Scan for the cell matching the given text and deliver its [x, y] coordinate at center. 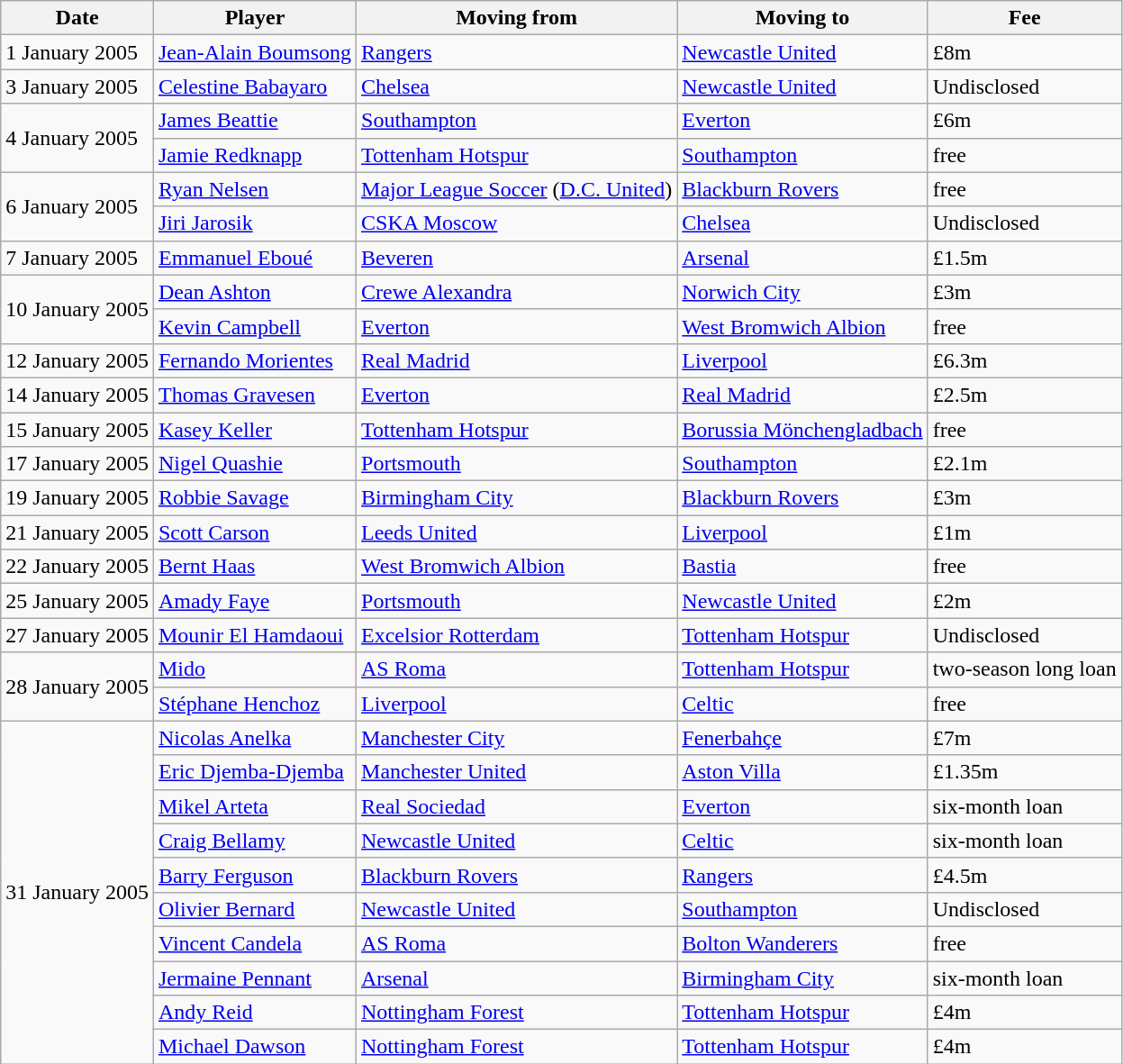
£2.1m [1025, 464]
£1m [1025, 532]
3 January 2005 [77, 86]
12 January 2005 [77, 360]
two-season long loan [1025, 669]
Mounir El Hamdaoui [254, 635]
21 January 2005 [77, 532]
Beveren [517, 258]
Nigel Quashie [254, 464]
Jiri Jarosik [254, 223]
£1.35m [1025, 772]
Jamie Redknapp [254, 155]
Fernando Morientes [254, 360]
Bastia [802, 567]
Moving from [517, 18]
Crewe Alexandra [517, 292]
Stéphane Henchoz [254, 704]
Olivier Bernard [254, 909]
Norwich City [802, 292]
17 January 2005 [77, 464]
Player [254, 18]
£4.5m [1025, 875]
Date [77, 18]
Kevin Campbell [254, 326]
Jean-Alain Boumsong [254, 52]
4 January 2005 [77, 138]
£8m [1025, 52]
Vincent Candela [254, 943]
22 January 2005 [77, 567]
Thomas Gravesen [254, 395]
Mido [254, 669]
CSKA Moscow [517, 223]
Mikel Arteta [254, 806]
Manchester City [517, 738]
Aston Villa [802, 772]
Andy Reid [254, 1013]
Scott Carson [254, 532]
Fenerbahçe [802, 738]
Manchester United [517, 772]
14 January 2005 [77, 395]
£6.3m [1025, 360]
27 January 2005 [77, 635]
Leeds United [517, 532]
Jermaine Pennant [254, 978]
7 January 2005 [77, 258]
£2m [1025, 601]
Eric Djemba-Djemba [254, 772]
10 January 2005 [77, 309]
Craig Bellamy [254, 841]
Fee [1025, 18]
Barry Ferguson [254, 875]
31 January 2005 [77, 892]
28 January 2005 [77, 687]
Bernt Haas [254, 567]
Moving to [802, 18]
Major League Soccer (D.C. United) [517, 189]
Nicolas Anelka [254, 738]
6 January 2005 [77, 206]
Kasey Keller [254, 430]
Dean Ashton [254, 292]
Real Sociedad [517, 806]
1 January 2005 [77, 52]
25 January 2005 [77, 601]
19 January 2005 [77, 498]
Amady Faye [254, 601]
James Beattie [254, 121]
Emmanuel Eboué [254, 258]
Borussia Mönchengladbach [802, 430]
£2.5m [1025, 395]
£1.5m [1025, 258]
Bolton Wanderers [802, 943]
£6m [1025, 121]
15 January 2005 [77, 430]
Robbie Savage [254, 498]
Excelsior Rotterdam [517, 635]
Ryan Nelsen [254, 189]
Michael Dawson [254, 1047]
Celestine Babayaro [254, 86]
£7m [1025, 738]
